Return [x, y] of the center of cell containing provided text 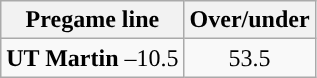
53.5 [250, 58]
UT Martin –10.5 [92, 58]
Pregame line [92, 20]
Over/under [250, 20]
